From the cell containing the given text, extract its center point as (x, y) coordinate. 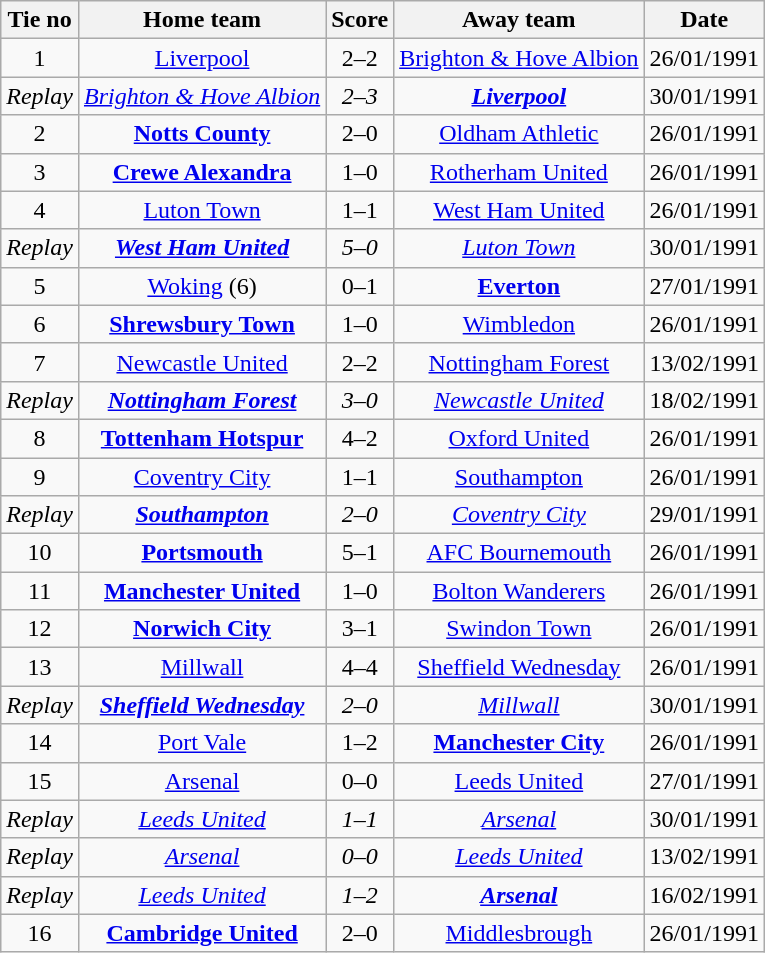
11 (40, 591)
Port Vale (202, 743)
7 (40, 362)
Rotherham United (519, 172)
Shrewsbury Town (202, 324)
Score (360, 20)
Crewe Alexandra (202, 172)
3–1 (360, 629)
9 (40, 477)
4–4 (360, 667)
Wimbledon (519, 324)
16 (40, 933)
Manchester United (202, 591)
13 (40, 667)
4 (40, 210)
2–3 (360, 96)
Everton (519, 286)
Tottenham Hotspur (202, 438)
Cambridge United (202, 933)
5–0 (360, 248)
15 (40, 781)
12 (40, 629)
Home team (202, 20)
3–0 (360, 400)
Away team (519, 20)
16/02/1991 (704, 895)
Tie no (40, 20)
5 (40, 286)
29/01/1991 (704, 515)
Portsmouth (202, 553)
10 (40, 553)
Bolton Wanderers (519, 591)
1 (40, 58)
3 (40, 172)
AFC Bournemouth (519, 553)
Date (704, 20)
Swindon Town (519, 629)
5–1 (360, 553)
Woking (6) (202, 286)
6 (40, 324)
Oxford United (519, 438)
0–1 (360, 286)
Notts County (202, 134)
8 (40, 438)
Middlesbrough (519, 933)
4–2 (360, 438)
2 (40, 134)
Norwich City (202, 629)
14 (40, 743)
18/02/1991 (704, 400)
Oldham Athletic (519, 134)
Manchester City (519, 743)
